Return [x, y] of the center of cell containing provided text 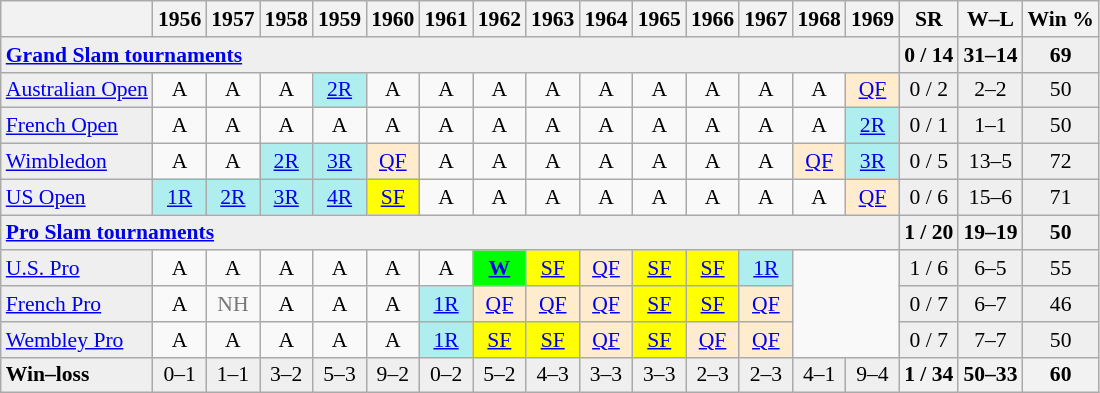
3–2 [286, 375]
69 [1061, 55]
5–2 [500, 375]
0–2 [446, 375]
4–3 [552, 375]
1964 [606, 19]
55 [1061, 269]
Wimbledon [77, 162]
60 [1061, 375]
19–19 [990, 233]
Pro Slam tournaments [450, 233]
0 / 1 [928, 126]
2–2 [990, 90]
Wembley Pro [77, 340]
72 [1061, 162]
W [500, 269]
Win % [1061, 19]
1958 [286, 19]
1969 [872, 19]
W–L [990, 19]
French Pro [77, 304]
US Open [77, 197]
6–5 [990, 269]
5–3 [340, 375]
Australian Open [77, 90]
1966 [712, 19]
9–4 [872, 375]
1968 [820, 19]
0 / 14 [928, 55]
1961 [446, 19]
1962 [500, 19]
1965 [660, 19]
0 / 6 [928, 197]
7–7 [990, 340]
0–1 [180, 375]
13–5 [990, 162]
1957 [232, 19]
1 / 6 [928, 269]
31–14 [990, 55]
15–6 [990, 197]
U.S. Pro [77, 269]
1959 [340, 19]
0 / 2 [928, 90]
1967 [766, 19]
NH [232, 304]
1960 [392, 19]
6–7 [990, 304]
9–2 [392, 375]
Win–loss [77, 375]
1963 [552, 19]
0 / 5 [928, 162]
46 [1061, 304]
Grand Slam tournaments [450, 55]
French Open [77, 126]
50–33 [990, 375]
SR [928, 19]
4–1 [820, 375]
71 [1061, 197]
1 / 20 [928, 233]
1 / 34 [928, 375]
4R [340, 197]
1956 [180, 19]
